Search for the cell housing the specified text and yield its (x, y) center coordinate. 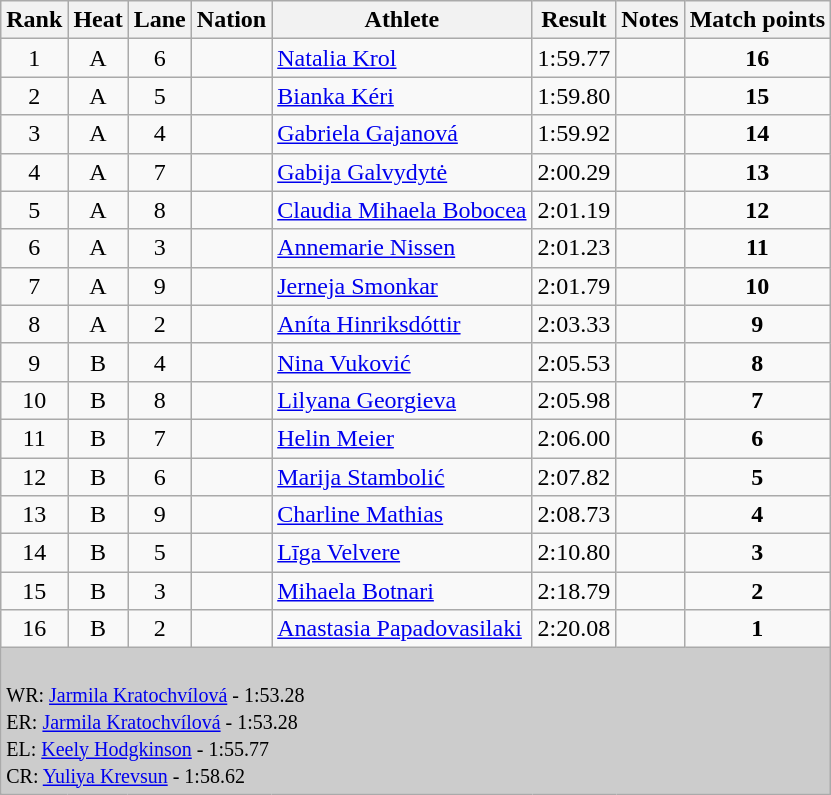
Nina Vuković (402, 362)
Jerneja Smonkar (402, 286)
Result (574, 20)
Gabriela Gajanová (402, 134)
2:05.98 (574, 400)
2:03.33 (574, 324)
Lilyana Georgieva (402, 400)
Mihaela Botnari (402, 591)
Charline Mathias (402, 515)
1:59.77 (574, 58)
Athlete (402, 20)
Līga Velvere (402, 553)
Heat (98, 20)
2:01.23 (574, 248)
Marija Stambolić (402, 477)
1:59.92 (574, 134)
1:59.80 (574, 96)
Lane (160, 20)
Gabija Galvydytė (402, 172)
Claudia Mihaela Bobocea (402, 210)
Helin Meier (402, 438)
Bianka Kéri (402, 96)
2:18.79 (574, 591)
Aníta Hinriksdóttir (402, 324)
2:10.80 (574, 553)
Match points (757, 20)
2:20.08 (574, 629)
Natalia Krol (402, 58)
Nation (231, 20)
Annemarie Nissen (402, 248)
2:08.73 (574, 515)
2:01.79 (574, 286)
Rank (34, 20)
WR: Jarmila Kratochvílová - 1:53.28ER: Jarmila Kratochvílová - 1:53.28 EL: Keely Hodgkinson - 1:55.77CR: Yuliya Krevsun - 1:58.62 (416, 721)
2:01.19 (574, 210)
Anastasia Papadovasilaki (402, 629)
2:07.82 (574, 477)
2:06.00 (574, 438)
Notes (650, 20)
2:05.53 (574, 362)
2:00.29 (574, 172)
